Scan for the cell matching the given text and deliver its (x, y) coordinate at center. 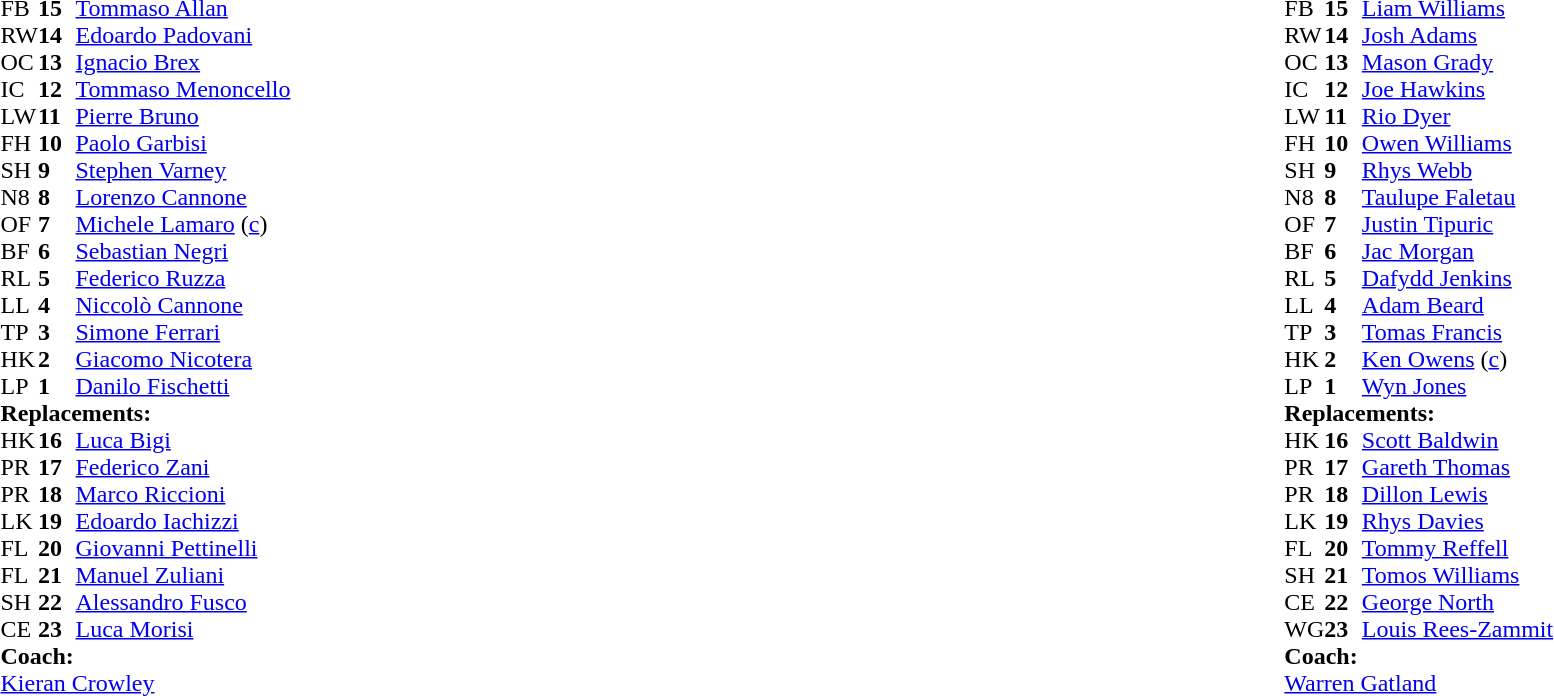
Gareth Thomas (1458, 468)
Pierre Bruno (184, 116)
Ignacio Brex (184, 62)
Scott Baldwin (1458, 440)
Wyn Jones (1458, 386)
Rhys Davies (1458, 522)
Justin Tipuric (1458, 224)
Dillon Lewis (1458, 494)
Michele Lamaro (c) (184, 224)
Jac Morgan (1458, 252)
Danilo Fischetti (184, 386)
Tommy Reffell (1458, 548)
Owen Williams (1458, 144)
Dafydd Jenkins (1458, 278)
Rhys Webb (1458, 170)
Giovanni Pettinelli (184, 548)
Alessandro Fusco (184, 602)
Federico Ruzza (184, 278)
Stephen Varney (184, 170)
Giacomo Nicotera (184, 360)
Adam Beard (1458, 306)
Tomas Francis (1458, 332)
Marco Riccioni (184, 494)
Taulupe Faletau (1458, 198)
Federico Zani (184, 468)
Josh Adams (1458, 36)
Sebastian Negri (184, 252)
Luca Bigi (184, 440)
Rio Dyer (1458, 116)
Joe Hawkins (1458, 90)
Manuel Zuliani (184, 576)
Niccolò Cannone (184, 306)
Edoardo Padovani (184, 36)
Ken Owens (c) (1458, 360)
Louis Rees-Zammit (1458, 630)
WG (1304, 630)
George North (1458, 602)
Simone Ferrari (184, 332)
Paolo Garbisi (184, 144)
Edoardo Iachizzi (184, 522)
Lorenzo Cannone (184, 198)
Tommaso Menoncello (184, 90)
Mason Grady (1458, 62)
Luca Morisi (184, 630)
Tomos Williams (1458, 576)
